For the text-containing cell, return its midpoint in [x, y] coordinate format. 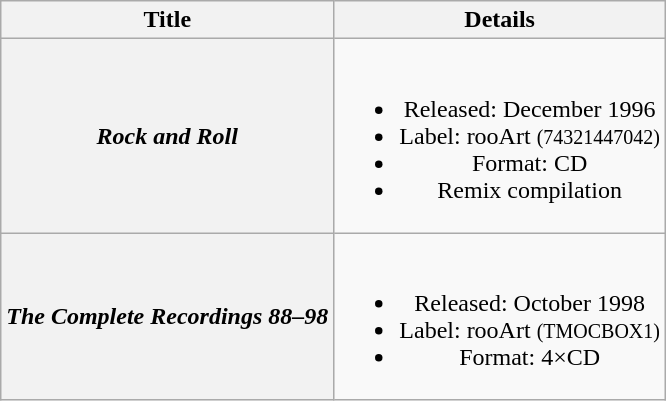
Title [168, 20]
Released: December 1996Label: rooArt (74321447042)Format: CDRemix compilation [500, 136]
Released: October 1998Label: rooArt (TMOCBOX1)Format: 4×CD [500, 316]
The Complete Recordings 88–98 [168, 316]
Details [500, 20]
Rock and Roll [168, 136]
